Return (x, y) of the center of cell containing provided text 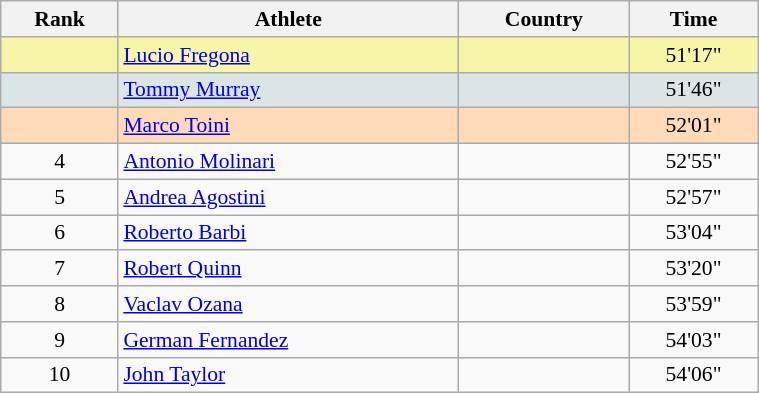
Rank (60, 19)
Andrea Agostini (288, 197)
10 (60, 375)
Lucio Fregona (288, 55)
Marco Toini (288, 126)
Country (544, 19)
Athlete (288, 19)
51'17" (693, 55)
6 (60, 233)
7 (60, 269)
Tommy Murray (288, 90)
52'01" (693, 126)
8 (60, 304)
53'59" (693, 304)
Vaclav Ozana (288, 304)
53'20" (693, 269)
Antonio Molinari (288, 162)
51'46" (693, 90)
5 (60, 197)
53'04" (693, 233)
Roberto Barbi (288, 233)
9 (60, 340)
4 (60, 162)
52'55" (693, 162)
John Taylor (288, 375)
Time (693, 19)
German Fernandez (288, 340)
Robert Quinn (288, 269)
52'57" (693, 197)
54'06" (693, 375)
54'03" (693, 340)
